Find where the given text appears and provide that cell's center as (X, Y) coordinate. 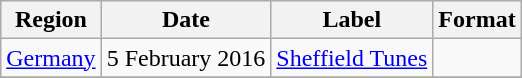
Sheffield Tunes (352, 58)
Format (477, 20)
Region (51, 20)
Date (186, 20)
Germany (51, 58)
Label (352, 20)
5 February 2016 (186, 58)
